Provide the (X, Y) coordinate of the cell's center where the given text is located.  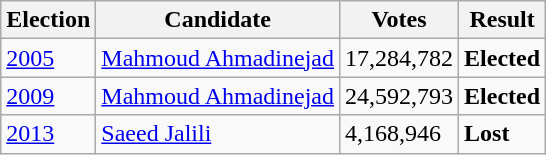
2013 (48, 134)
Election (48, 20)
Candidate (218, 20)
4,168,946 (400, 134)
Result (502, 20)
Votes (400, 20)
17,284,782 (400, 58)
Saeed Jalili (218, 134)
24,592,793 (400, 96)
Lost (502, 134)
2005 (48, 58)
2009 (48, 96)
